Locate the cell with the specified text and output its [X, Y] center coordinate. 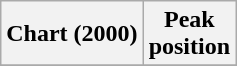
Peakposition [189, 34]
Chart (2000) [72, 34]
